Scan for the cell matching the given text and deliver its [x, y] coordinate at center. 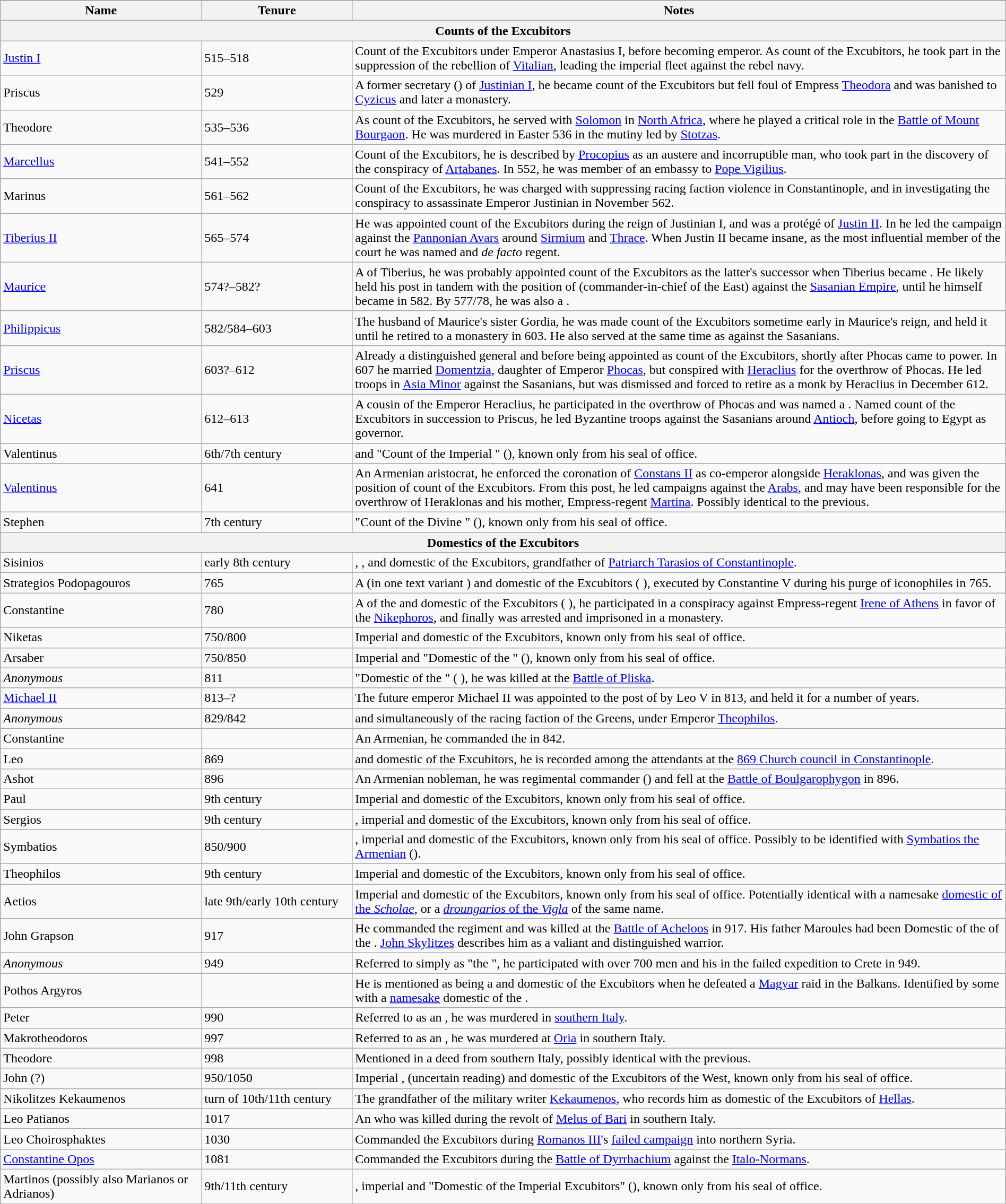
529 [277, 92]
Counts of the Excubitors [503, 31]
896 [277, 779]
Tenure [277, 11]
Nicetas [101, 418]
1017 [277, 1119]
early 8th century [277, 563]
Theophilos [101, 874]
561–562 [277, 196]
535–536 [277, 127]
Makrotheodoros [101, 1038]
612–613 [277, 418]
"Domestic of the " ( ), he was killed at the Battle of Pliska. [679, 678]
"Count of the Divine " (), known only from his seal of office. [679, 522]
Leo Choirosphaktes [101, 1139]
Michael II [101, 698]
The grandfather of the military writer Kekaumenos, who records him as domestic of the Excubitors of Hellas. [679, 1098]
750/800 [277, 638]
Referred to as an , he was murdered in southern Italy. [679, 1018]
Notes [679, 11]
850/900 [277, 847]
Martinos (possibly also Marianos or Adrianos) [101, 1186]
515–518 [277, 58]
Marinus [101, 196]
997 [277, 1038]
950/1050 [277, 1078]
582/584–603 [277, 328]
949 [277, 963]
Paul [101, 799]
1081 [277, 1159]
, imperial and domestic of the Excubitors, known only from his seal of office. [679, 819]
Stephen [101, 522]
Imperial , (uncertain reading) and domestic of the Excubitors of the West, known only from his seal of office. [679, 1078]
Commanded the Excubitors during the Battle of Dyrrhachium against the Italo-Normans. [679, 1159]
Leo Patianos [101, 1119]
Niketas [101, 638]
An who was killed during the revolt of Melus of Bari in southern Italy. [679, 1119]
Domestics of the Excubitors [503, 543]
Aetios [101, 902]
Leo [101, 758]
7th century [277, 522]
Name [101, 11]
990 [277, 1018]
Strategios Podopagouros [101, 583]
Symbatios [101, 847]
Sisinios [101, 563]
Justin I [101, 58]
811 [277, 678]
Nikolitzes Kekaumenos [101, 1098]
829/842 [277, 718]
An Armenian nobleman, he was regimental commander () and fell at the Battle of Boulgarophygon in 896. [679, 779]
Marcellus [101, 161]
780 [277, 610]
Imperial and "Domestic of the " (), known only from his seal of office. [679, 658]
, imperial and "Domestic of the Imperial Excubitors" (), known only from his seal of office. [679, 1186]
A (in one text variant ) and domestic of the Excubitors ( ), executed by Constantine V during his purge of iconophiles in 765. [679, 583]
Philippicus [101, 328]
9th/11th century [277, 1186]
The future emperor Michael II was appointed to the post of by Leo V in 813, and held it for a number of years. [679, 698]
565–574 [277, 238]
and simultaneously of the racing faction of the Greens, under Emperor Theophilos. [679, 718]
An Armenian, he commanded the in 842. [679, 738]
917 [277, 936]
Pothos Argyros [101, 991]
765 [277, 583]
Commanded the Excubitors during Romanos III's failed campaign into northern Syria. [679, 1139]
Referred to as an , he was murdered at Oria in southern Italy. [679, 1038]
Sergios [101, 819]
574?–582? [277, 286]
John Grapson [101, 936]
813–? [277, 698]
, imperial and domestic of the Excubitors, known only from his seal of office. Possibly to be identified with Symbatios the Armenian (). [679, 847]
750/850 [277, 658]
Peter [101, 1018]
6th/7th century [277, 453]
, , and domestic of the Excubitors, grandfather of Patriarch Tarasios of Constantinople. [679, 563]
541–552 [277, 161]
John (?) [101, 1078]
869 [277, 758]
turn of 10th/11th century [277, 1098]
Maurice [101, 286]
Arsaber [101, 658]
Mentioned in a deed from southern Italy, possibly identical with the previous. [679, 1058]
and "Count of the Imperial " (), known only from his seal of office. [679, 453]
Tiberius II [101, 238]
998 [277, 1058]
Ashot [101, 779]
603?–612 [277, 370]
and domestic of the Excubitors, he is recorded among the attendants at the 869 Church council in Constantinople. [679, 758]
641 [277, 488]
late 9th/early 10th century [277, 902]
1030 [277, 1139]
Referred to simply as "the ", he participated with over 700 men and his in the failed expedition to Crete in 949. [679, 963]
Constantine Opos [101, 1159]
